Capture the cell that displays the provided text and extract its [X, Y] central coordinate. 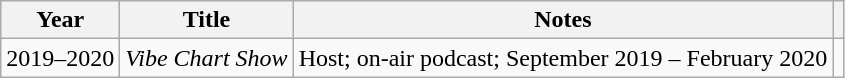
Year [60, 20]
2019–2020 [60, 58]
Notes [563, 20]
Vibe Chart Show [206, 58]
Host; on-air podcast; September 2019 – February 2020 [563, 58]
Title [206, 20]
